Search for the cell housing the specified text and yield its [X, Y] center coordinate. 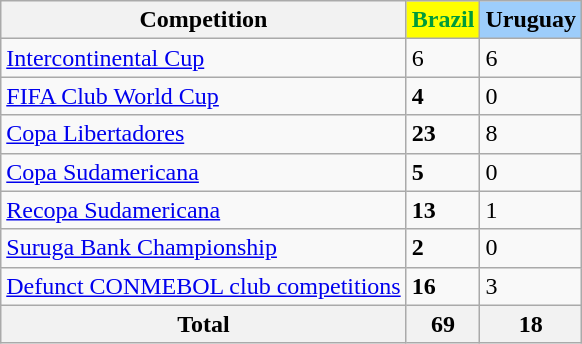
Brazil [443, 20]
Competition [204, 20]
16 [443, 286]
Copa Libertadores [204, 134]
5 [443, 172]
Uruguay [531, 20]
2 [443, 248]
Copa Sudamericana [204, 172]
69 [443, 324]
Defunct CONMEBOL club competitions [204, 286]
Intercontinental Cup [204, 58]
23 [443, 134]
FIFA Club World Cup [204, 96]
3 [531, 286]
Recopa Sudamericana [204, 210]
Suruga Bank Championship [204, 248]
18 [531, 324]
1 [531, 210]
8 [531, 134]
Total [204, 324]
4 [443, 96]
13 [443, 210]
